Search for the cell housing the specified text and yield its (x, y) center coordinate. 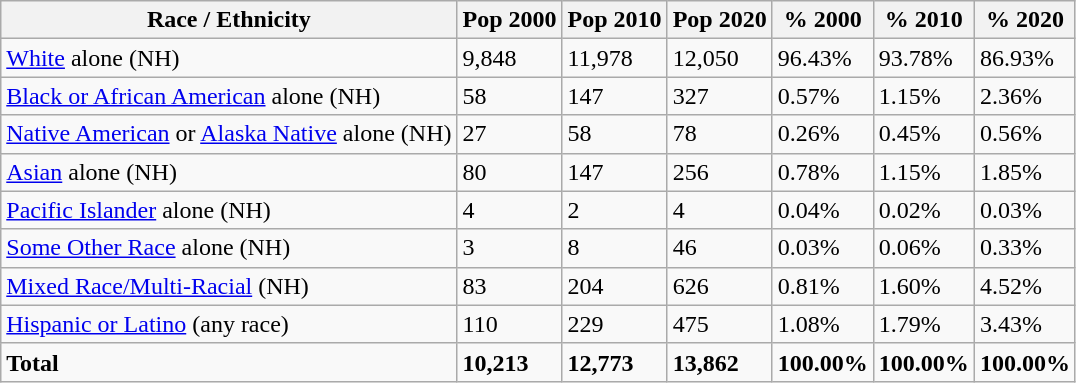
327 (720, 96)
Pacific Islander alone (NH) (229, 210)
93.78% (924, 58)
3 (510, 248)
11,978 (614, 58)
12,773 (614, 362)
1.60% (924, 286)
0.04% (822, 210)
0.81% (822, 286)
Native American or Alaska Native alone (NH) (229, 134)
0.26% (822, 134)
Black or African American alone (NH) (229, 96)
Race / Ethnicity (229, 20)
204 (614, 286)
8 (614, 248)
2.36% (1024, 96)
2 (614, 210)
% 2020 (1024, 20)
12,050 (720, 58)
475 (720, 324)
0.45% (924, 134)
1.79% (924, 324)
% 2010 (924, 20)
1.85% (1024, 172)
0.57% (822, 96)
% 2000 (822, 20)
27 (510, 134)
46 (720, 248)
Some Other Race alone (NH) (229, 248)
Mixed Race/Multi-Racial (NH) (229, 286)
229 (614, 324)
Pop 2010 (614, 20)
96.43% (822, 58)
Asian alone (NH) (229, 172)
13,862 (720, 362)
Pop 2000 (510, 20)
0.56% (1024, 134)
White alone (NH) (229, 58)
86.93% (1024, 58)
80 (510, 172)
626 (720, 286)
Pop 2020 (720, 20)
0.33% (1024, 248)
4.52% (1024, 286)
Hispanic or Latino (any race) (229, 324)
0.78% (822, 172)
110 (510, 324)
1.08% (822, 324)
9,848 (510, 58)
Total (229, 362)
78 (720, 134)
3.43% (1024, 324)
10,213 (510, 362)
256 (720, 172)
0.06% (924, 248)
0.02% (924, 210)
83 (510, 286)
